For the text-containing cell, return its midpoint in [x, y] coordinate format. 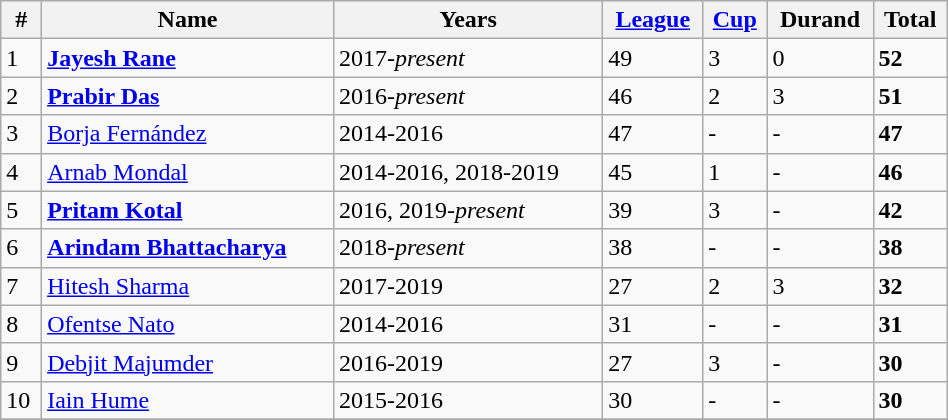
Debjit Majumder [188, 362]
2016, 2019-present [468, 210]
Iain Hume [188, 400]
Prabir Das [188, 96]
7 [22, 286]
Cup [735, 20]
42 [910, 210]
5 [22, 210]
Arnab Mondal [188, 172]
51 [910, 96]
2015-2016 [468, 400]
Hitesh Sharma [188, 286]
Arindam Bhattacharya [188, 248]
10 [22, 400]
32 [910, 286]
0 [820, 58]
Years [468, 20]
2017-2019 [468, 286]
9 [22, 362]
# [22, 20]
2016-present [468, 96]
2014-2016, 2018-2019 [468, 172]
8 [22, 324]
4 [22, 172]
League [653, 20]
2017-present [468, 58]
2018-present [468, 248]
Name [188, 20]
52 [910, 58]
49 [653, 58]
Ofentse Nato [188, 324]
Total [910, 20]
39 [653, 210]
Durand [820, 20]
Jayesh Rane [188, 58]
2016-2019 [468, 362]
45 [653, 172]
Pritam Kotal [188, 210]
6 [22, 248]
Borja Fernández [188, 134]
